Search for the cell housing the specified text and yield its [x, y] center coordinate. 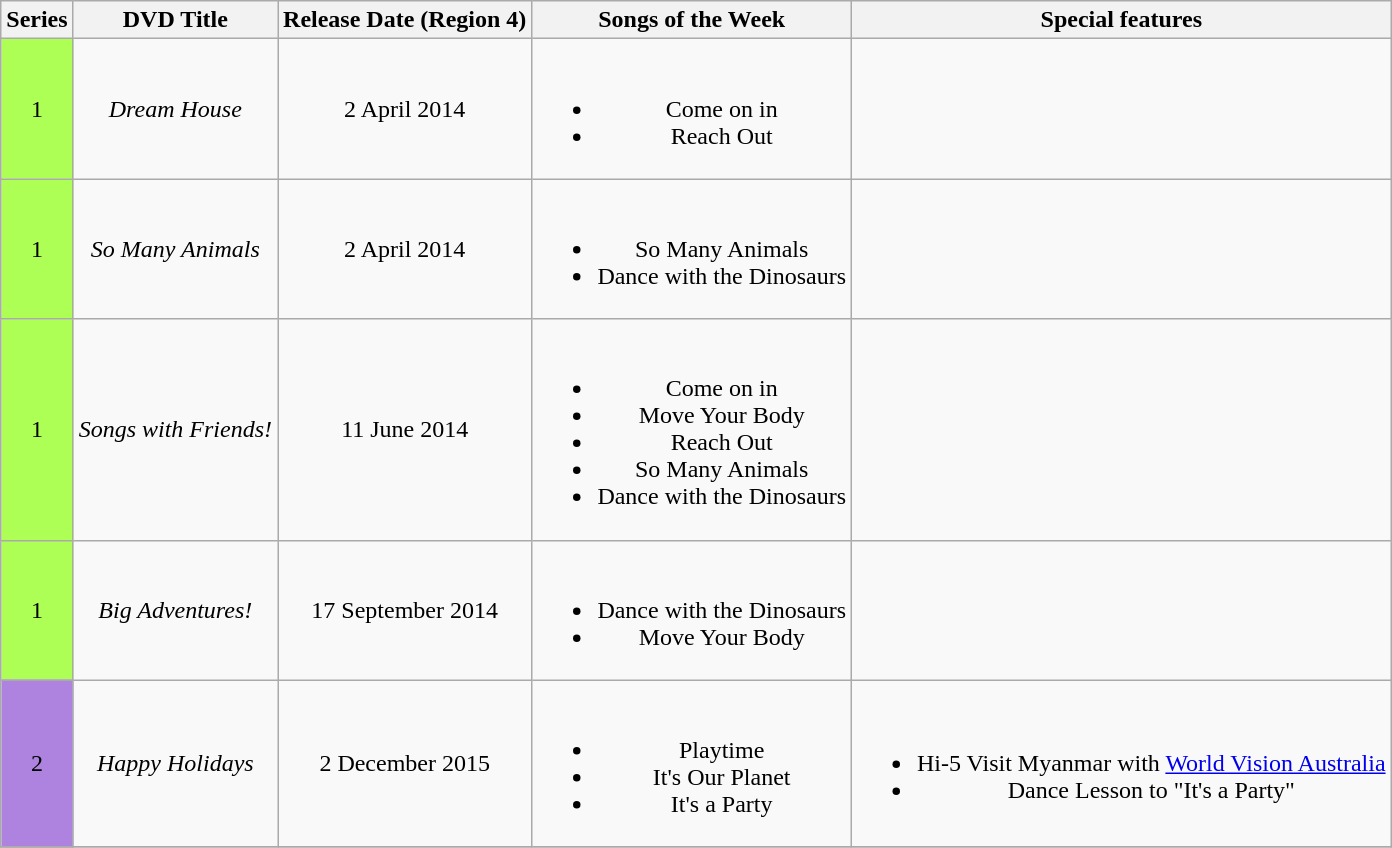
Songs with Friends! [175, 430]
Special features [1122, 20]
So Many AnimalsDance with the Dinosaurs [692, 249]
Happy Holidays [175, 764]
17 September 2014 [405, 610]
11 June 2014 [405, 430]
DVD Title [175, 20]
Release Date (Region 4) [405, 20]
Come on inReach Out [692, 109]
Series [37, 20]
Big Adventures! [175, 610]
2 December 2015 [405, 764]
Dream House [175, 109]
So Many Animals [175, 249]
Dance with the DinosaursMove Your Body [692, 610]
2 [37, 764]
PlaytimeIt's Our PlanetIt's a Party [692, 764]
Hi-5 Visit Myanmar with World Vision AustraliaDance Lesson to "It's a Party" [1122, 764]
Come on inMove Your BodyReach OutSo Many AnimalsDance with the Dinosaurs [692, 430]
Songs of the Week [692, 20]
